From the cell containing the given text, extract its center point as [X, Y] coordinate. 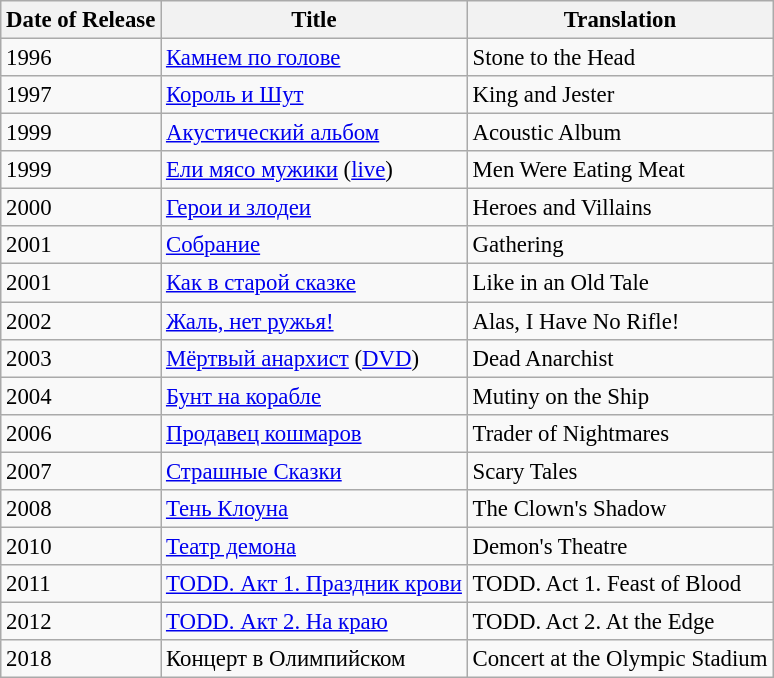
Date of Release [81, 20]
Concert at the Olympic Stadium [620, 659]
Scary Tales [620, 471]
Камнем по голове [314, 58]
Men Were Eating Meat [620, 170]
1997 [81, 95]
Ели мясо мужики (live) [314, 170]
TODD. Акт 2. На краю [314, 621]
Like in an Old Tale [620, 283]
Театр демона [314, 546]
TODD. Act 1. Feast of Blood [620, 584]
Концерт в Олимпийском [314, 659]
2000 [81, 208]
2018 [81, 659]
Gathering [620, 245]
Trader of Nightmares [620, 433]
Dead Anarchist [620, 358]
Acoustic Album [620, 133]
The Clown's Shadow [620, 509]
2002 [81, 321]
Страшные Сказки [314, 471]
Как в старой сказке [314, 283]
1996 [81, 58]
2010 [81, 546]
Mutiny on the Ship [620, 396]
Собрание [314, 245]
Король и Шут [314, 95]
King and Jester [620, 95]
2004 [81, 396]
Мёртвый анархист (DVD) [314, 358]
Demon's Theatre [620, 546]
TODD. Act 2. At the Edge [620, 621]
Герои и злодеи [314, 208]
Heroes and Villains [620, 208]
2012 [81, 621]
Акустический альбом [314, 133]
2006 [81, 433]
Жаль, нет ружья! [314, 321]
Translation [620, 20]
2003 [81, 358]
Бунт на корабле [314, 396]
Продавец кошмаров [314, 433]
Alas, I Have No Rifle! [620, 321]
2008 [81, 509]
Stone to the Head [620, 58]
Тень Клоуна [314, 509]
2007 [81, 471]
2011 [81, 584]
Title [314, 20]
TODD. Акт 1. Праздник крови [314, 584]
